Identify which cell holds the provided text, then report its [x, y] central coordinate. 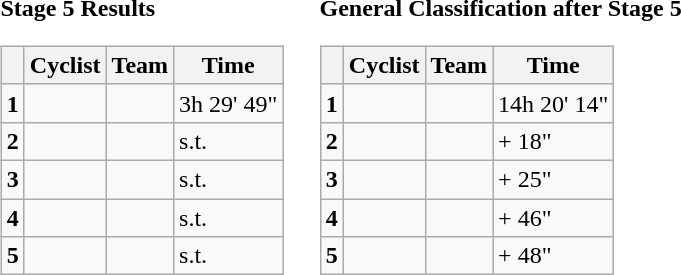
14h 20' 14" [554, 103]
+ 18" [554, 141]
+ 46" [554, 217]
3h 29' 49" [228, 103]
+ 25" [554, 179]
+ 48" [554, 256]
